Determine the (X, Y) coordinate at the center of the cell enclosing the given text.  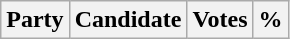
% (270, 20)
Party (35, 20)
Candidate (128, 20)
Votes (220, 20)
